Scan for the cell matching the given text and deliver its [x, y] coordinate at center. 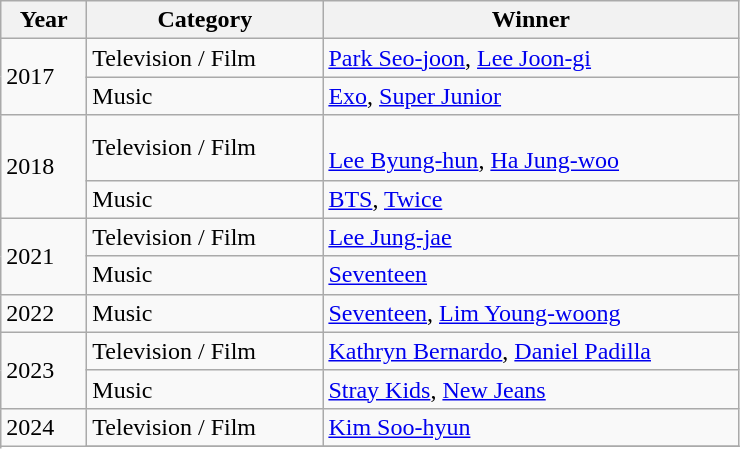
Kim Soo-hyun [531, 427]
2018 [44, 166]
Winner [531, 20]
Seventeen, Lim Young-woong [531, 313]
Exo, Super Junior [531, 96]
2017 [44, 77]
Lee Jung-jae [531, 237]
Stray Kids, New Jeans [531, 389]
BTS, Twice [531, 199]
2021 [44, 256]
Park Seo-joon, Lee Joon-gi [531, 58]
Lee Byung-hun, Ha Jung-woo [531, 148]
Year [44, 20]
2023 [44, 370]
Seventeen [531, 275]
2024 [44, 427]
Category [205, 20]
Kathryn Bernardo, Daniel Padilla [531, 351]
2022 [44, 313]
